Find where the given text appears and provide that cell's center as [X, Y] coordinate. 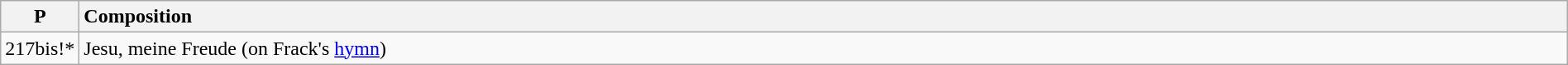
Composition [824, 17]
217bis!* [40, 48]
P [40, 17]
Jesu, meine Freude (on Frack's hymn) [824, 48]
